From the cell containing the given text, extract its center point as [X, Y] coordinate. 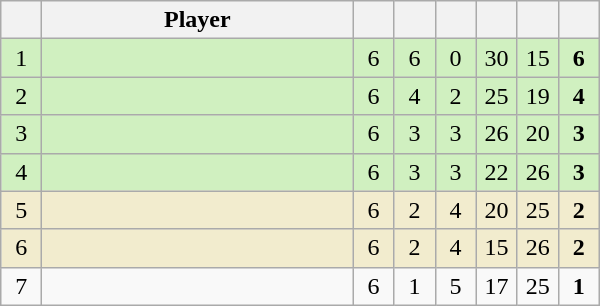
7 [22, 286]
Player [198, 20]
19 [538, 96]
30 [496, 58]
22 [496, 172]
0 [456, 58]
17 [496, 286]
